From the cell containing the given text, extract its center point as (X, Y) coordinate. 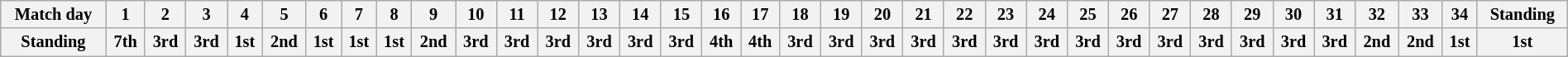
13 (600, 14)
11 (517, 14)
22 (964, 14)
17 (761, 14)
18 (801, 14)
21 (924, 14)
3 (207, 14)
15 (681, 14)
20 (882, 14)
5 (284, 14)
16 (721, 14)
25 (1088, 14)
7th (126, 42)
4 (245, 14)
23 (1006, 14)
6 (324, 14)
31 (1335, 14)
14 (640, 14)
10 (476, 14)
34 (1460, 14)
28 (1212, 14)
12 (558, 14)
27 (1170, 14)
Match day (53, 14)
19 (841, 14)
29 (1252, 14)
1 (126, 14)
7 (359, 14)
30 (1293, 14)
8 (394, 14)
26 (1129, 14)
9 (433, 14)
2 (165, 14)
24 (1047, 14)
32 (1378, 14)
33 (1421, 14)
